Detect which cell encompasses the target text, then output its (X, Y) center coordinate. 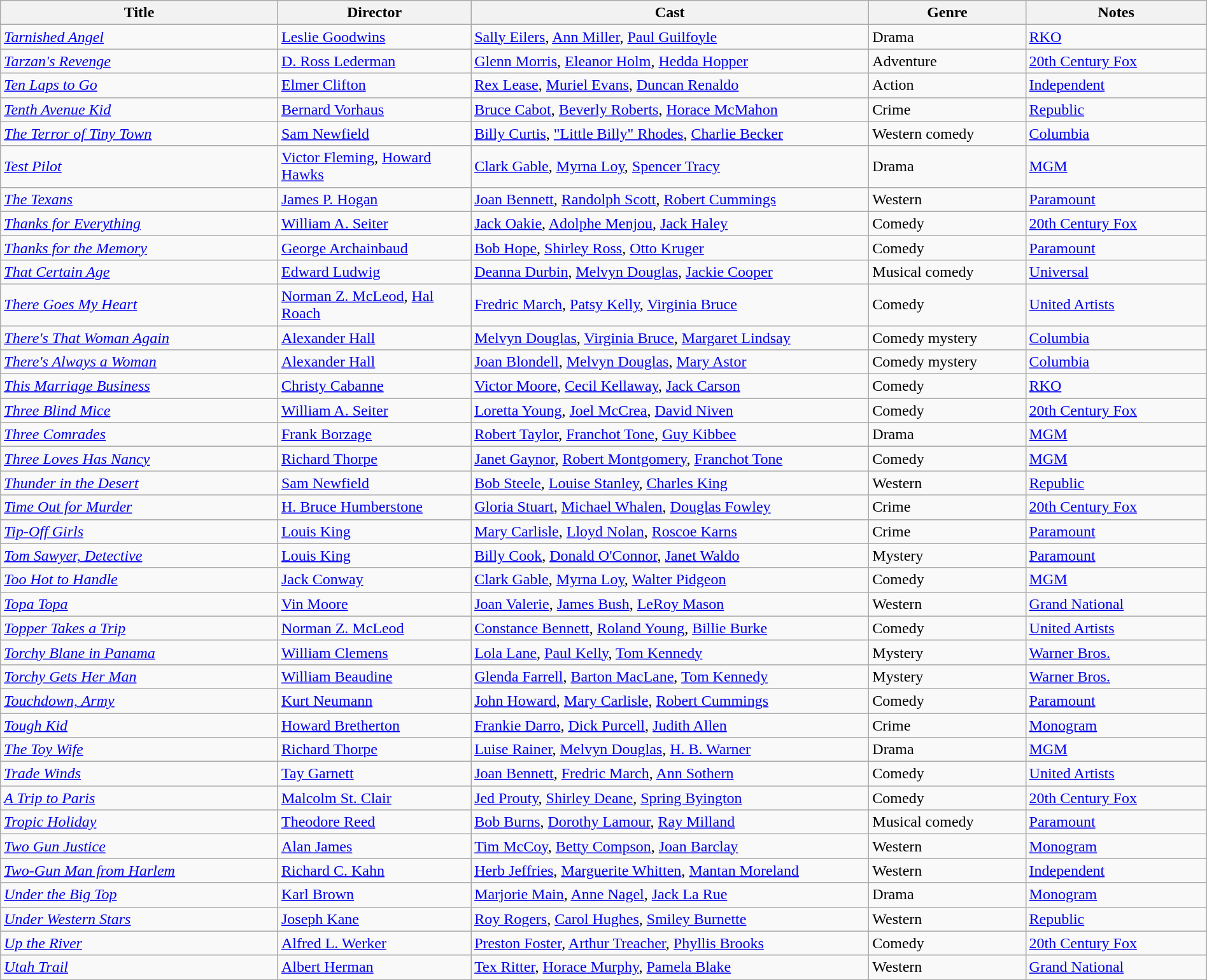
Richard C. Kahn (374, 871)
Western comedy (947, 134)
Malcolm St. Clair (374, 798)
Billy Curtis, "Little Billy" Rhodes, Charlie Becker (670, 134)
Topa Topa (139, 604)
Torchy Blane in Panama (139, 652)
Test Pilot (139, 167)
Clark Gable, Myrna Loy, Spencer Tracy (670, 167)
There Goes My Heart (139, 304)
Victor Fleming, Howard Hawks (374, 167)
Three Comrades (139, 435)
Cast (670, 13)
Thunder in the Desert (139, 483)
Frankie Darro, Dick Purcell, Judith Allen (670, 725)
Glenn Morris, Eleanor Holm, Hedda Hopper (670, 61)
Tay Garnett (374, 774)
Vin Moore (374, 604)
The Texans (139, 199)
William Clemens (374, 652)
Alan James (374, 846)
Title (139, 13)
Karl Brown (374, 895)
Touchdown, Army (139, 701)
That Certain Age (139, 272)
James P. Hogan (374, 199)
Three Blind Mice (139, 410)
Deanna Durbin, Melvyn Douglas, Jackie Cooper (670, 272)
Jack Conway (374, 580)
Loretta Young, Joel McCrea, David Niven (670, 410)
Bob Burns, Dorothy Lamour, Ray Milland (670, 822)
There's Always a Woman (139, 362)
Janet Gaynor, Robert Montgomery, Franchot Tone (670, 459)
Under Western Stars (139, 919)
Roy Rogers, Carol Hughes, Smiley Burnette (670, 919)
Joan Bennett, Fredric March, Ann Sothern (670, 774)
Mary Carlisle, Lloyd Nolan, Roscoe Karns (670, 531)
Alfred L. Werker (374, 943)
Marjorie Main, Anne Nagel, Jack La Rue (670, 895)
Tex Ritter, Horace Murphy, Pamela Blake (670, 967)
Torchy Gets Her Man (139, 676)
Bob Hope, Shirley Ross, Otto Kruger (670, 248)
Under the Big Top (139, 895)
Action (947, 85)
Melvyn Douglas, Virginia Bruce, Margaret Lindsay (670, 338)
Jack Oakie, Adolphe Menjou, Jack Haley (670, 223)
Thanks for the Memory (139, 248)
Two Gun Justice (139, 846)
Thanks for Everything (139, 223)
Director (374, 13)
Norman Z. McLeod, Hal Roach (374, 304)
Victor Moore, Cecil Kellaway, Jack Carson (670, 386)
Howard Bretherton (374, 725)
Genre (947, 13)
George Archainbaud (374, 248)
Glenda Farrell, Barton MacLane, Tom Kennedy (670, 676)
Time Out for Murder (139, 507)
Too Hot to Handle (139, 580)
Herb Jeffries, Marguerite Whitten, Mantan Moreland (670, 871)
Trade Winds (139, 774)
Adventure (947, 61)
Tropic Holiday (139, 822)
Lola Lane, Paul Kelly, Tom Kennedy (670, 652)
Robert Taylor, Franchot Tone, Guy Kibbee (670, 435)
Christy Cabanne (374, 386)
Constance Bennett, Roland Young, Billie Burke (670, 628)
Joseph Kane (374, 919)
Two-Gun Man from Harlem (139, 871)
Rex Lease, Muriel Evans, Duncan Renaldo (670, 85)
Edward Ludwig (374, 272)
Joan Valerie, James Bush, LeRoy Mason (670, 604)
Frank Borzage (374, 435)
Tom Sawyer, Detective (139, 556)
Tough Kid (139, 725)
Tarnished Angel (139, 37)
Albert Herman (374, 967)
Elmer Clifton (374, 85)
The Terror of Tiny Town (139, 134)
Jed Prouty, Shirley Deane, Spring Byington (670, 798)
Three Loves Has Nancy (139, 459)
Bob Steele, Louise Stanley, Charles King (670, 483)
There's That Woman Again (139, 338)
Luise Rainer, Melvyn Douglas, H. B. Warner (670, 750)
Fredric March, Patsy Kelly, Virginia Bruce (670, 304)
Joan Bennett, Randolph Scott, Robert Cummings (670, 199)
Bruce Cabot, Beverly Roberts, Horace McMahon (670, 109)
Notes (1116, 13)
Gloria Stuart, Michael Whalen, Douglas Fowley (670, 507)
Bernard Vorhaus (374, 109)
Tenth Avenue Kid (139, 109)
Universal (1116, 272)
Ten Laps to Go (139, 85)
Topper Takes a Trip (139, 628)
Leslie Goodwins (374, 37)
A Trip to Paris (139, 798)
Billy Cook, Donald O'Connor, Janet Waldo (670, 556)
D. Ross Lederman (374, 61)
H. Bruce Humberstone (374, 507)
Kurt Neumann (374, 701)
Preston Foster, Arthur Treacher, Phyllis Brooks (670, 943)
Tarzan's Revenge (139, 61)
Theodore Reed (374, 822)
The Toy Wife (139, 750)
Clark Gable, Myrna Loy, Walter Pidgeon (670, 580)
Up the River (139, 943)
Utah Trail (139, 967)
Joan Blondell, Melvyn Douglas, Mary Astor (670, 362)
John Howard, Mary Carlisle, Robert Cummings (670, 701)
Sally Eilers, Ann Miller, Paul Guilfoyle (670, 37)
Tip-Off Girls (139, 531)
Tim McCoy, Betty Compson, Joan Barclay (670, 846)
Norman Z. McLeod (374, 628)
William Beaudine (374, 676)
This Marriage Business (139, 386)
